Pinpoint the cell where the given text exists, returning its (x, y) midpoint coordinate. 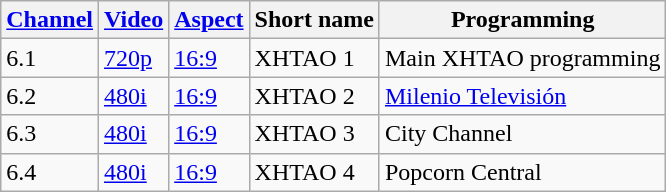
6.3 (50, 134)
720p (134, 58)
6.1 (50, 58)
XHTAO 3 (314, 134)
XHTAO 1 (314, 58)
Main XHTAO programming (522, 58)
6.4 (50, 172)
6.2 (50, 96)
XHTAO 4 (314, 172)
Popcorn Central (522, 172)
Video (134, 20)
Programming (522, 20)
City Channel (522, 134)
Short name (314, 20)
Channel (50, 20)
XHTAO 2 (314, 96)
Aspect (209, 20)
Milenio Televisión (522, 96)
